Capture the cell that displays the provided text and extract its (X, Y) central coordinate. 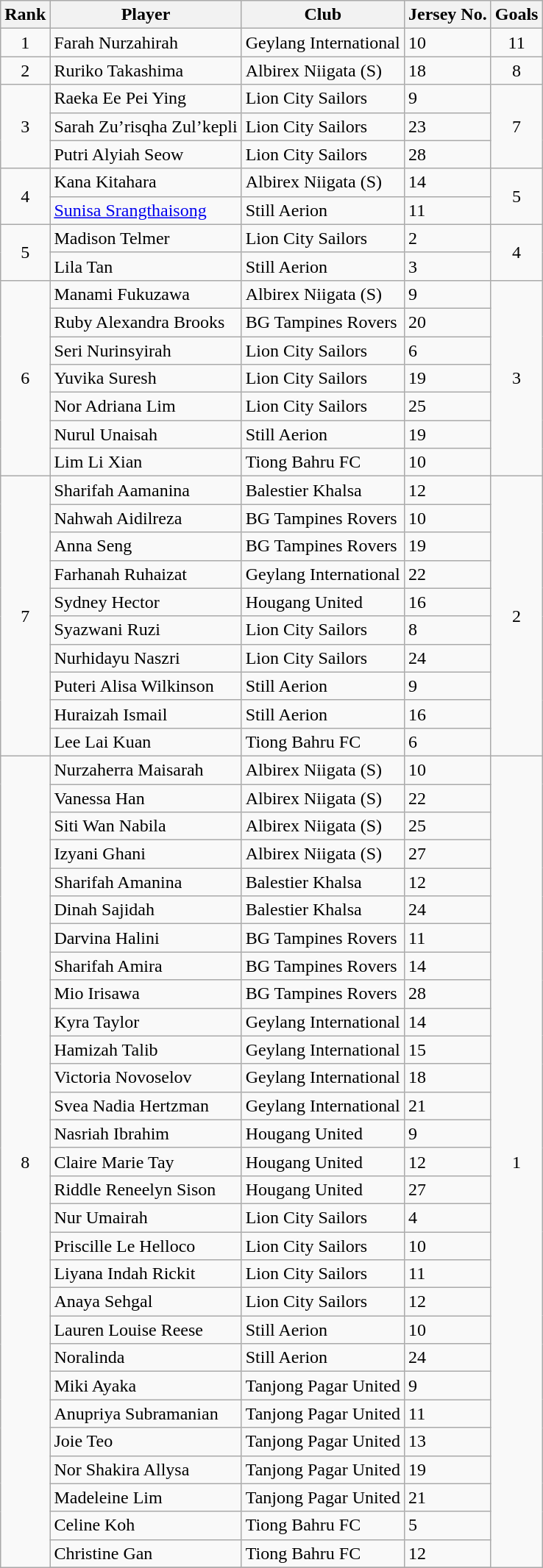
Farah Nurzahirah (146, 43)
Noralinda (146, 1358)
Nasriah Ibrahim (146, 1134)
Raeka Ee Pei Ying (146, 99)
Mio Irisawa (146, 994)
Victoria Novoselov (146, 1078)
Jersey No. (448, 15)
Sharifah Amanina (146, 882)
Anna Seng (146, 546)
Madison Telmer (146, 238)
Goals (517, 15)
Izyani Ghani (146, 854)
Nor Adriana Lim (146, 407)
23 (448, 126)
Celine Koh (146, 1525)
Nurhidayu Naszri (146, 658)
Nurul Unaisah (146, 434)
Anaya Sehgal (146, 1302)
Huraizah Ismail (146, 714)
Christine Gan (146, 1553)
Nor Shakira Allysa (146, 1469)
Kana Kitahara (146, 182)
Lim Li Xian (146, 462)
Sharifah Aamanina (146, 490)
Sydney Hector (146, 602)
Anupriya Subramanian (146, 1414)
Riddle Reneelyn Sison (146, 1189)
Dinah Sajidah (146, 910)
Club (322, 15)
Priscille Le Helloco (146, 1246)
Siti Wan Nabila (146, 826)
20 (448, 322)
Player (146, 15)
Sharifah Amira (146, 966)
Darvina Halini (146, 938)
Sarah Zu’risqha Zul’kepli (146, 126)
Seri Nurinsyirah (146, 351)
Lauren Louise Reese (146, 1330)
Claire Marie Tay (146, 1161)
Joie Teo (146, 1442)
Yuvika Suresh (146, 379)
Lee Lai Kuan (146, 742)
Ruriko Takashima (146, 71)
Miki Ayaka (146, 1386)
Manami Fukuzawa (146, 294)
Hamizah Talib (146, 1050)
Madeleine Lim (146, 1497)
Putri Alyiah Seow (146, 154)
Nurzaherra Maisarah (146, 770)
Sunisa Srangthaisong (146, 210)
Liyana Indah Rickit (146, 1274)
Ruby Alexandra Brooks (146, 322)
Rank (25, 15)
Svea Nadia Hertzman (146, 1106)
Syazwani Ruzi (146, 630)
Nur Umairah (146, 1217)
Puteri Alisa Wilkinson (146, 686)
Vanessa Han (146, 798)
13 (448, 1442)
Lila Tan (146, 266)
Farhanah Ruhaizat (146, 574)
Kyra Taylor (146, 1022)
Nahwah Aidilreza (146, 518)
15 (448, 1050)
